Determine the [x, y] coordinate at the center of the cell enclosing the given text.  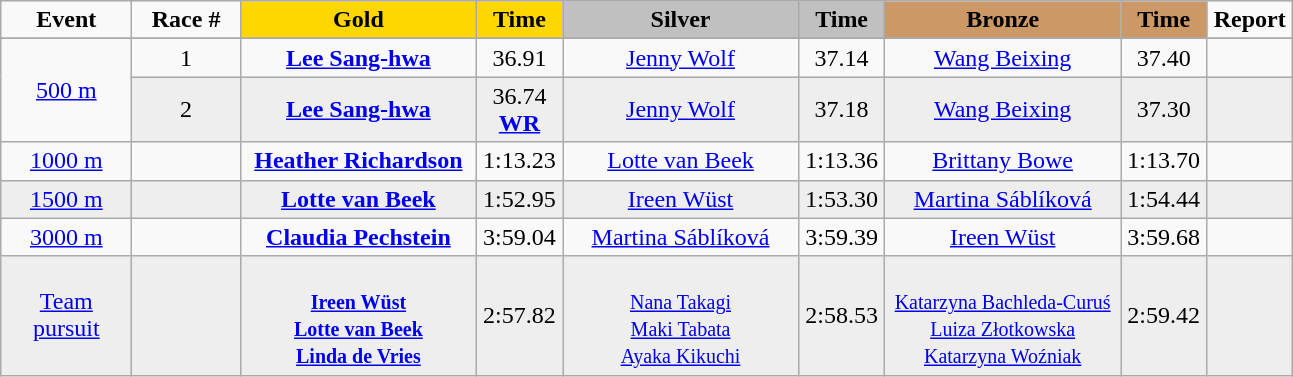
1:52.95 [519, 199]
2:57.82 [519, 316]
Ireen WüstLotte van BeekLinda de Vries [358, 316]
1000 m [66, 161]
37.40 [1164, 58]
1500 m [66, 199]
3:59.39 [842, 237]
1:13.70 [1164, 161]
Report [1250, 20]
Claudia Pechstein [358, 237]
1:13.36 [842, 161]
Heather Richardson [358, 161]
Bronze [1003, 20]
1:54.44 [1164, 199]
Nana TakagiMaki TabataAyaka Kikuchi [680, 316]
Brittany Bowe [1003, 161]
Race # [186, 20]
37.14 [842, 58]
Katarzyna Bachleda-CuruśLuiza ZłotkowskaKatarzyna Woźniak [1003, 316]
37.30 [1164, 110]
Silver [680, 20]
1:53.30 [842, 199]
3:59.04 [519, 237]
1:13.23 [519, 161]
2:59.42 [1164, 316]
3000 m [66, 237]
Event [66, 20]
Team pursuit [66, 316]
37.18 [842, 110]
500 m [66, 90]
2 [186, 110]
36.74WR [519, 110]
3:59.68 [1164, 237]
Gold [358, 20]
2:58.53 [842, 316]
1 [186, 58]
36.91 [519, 58]
